Identify which cell holds the provided text, then report its (X, Y) central coordinate. 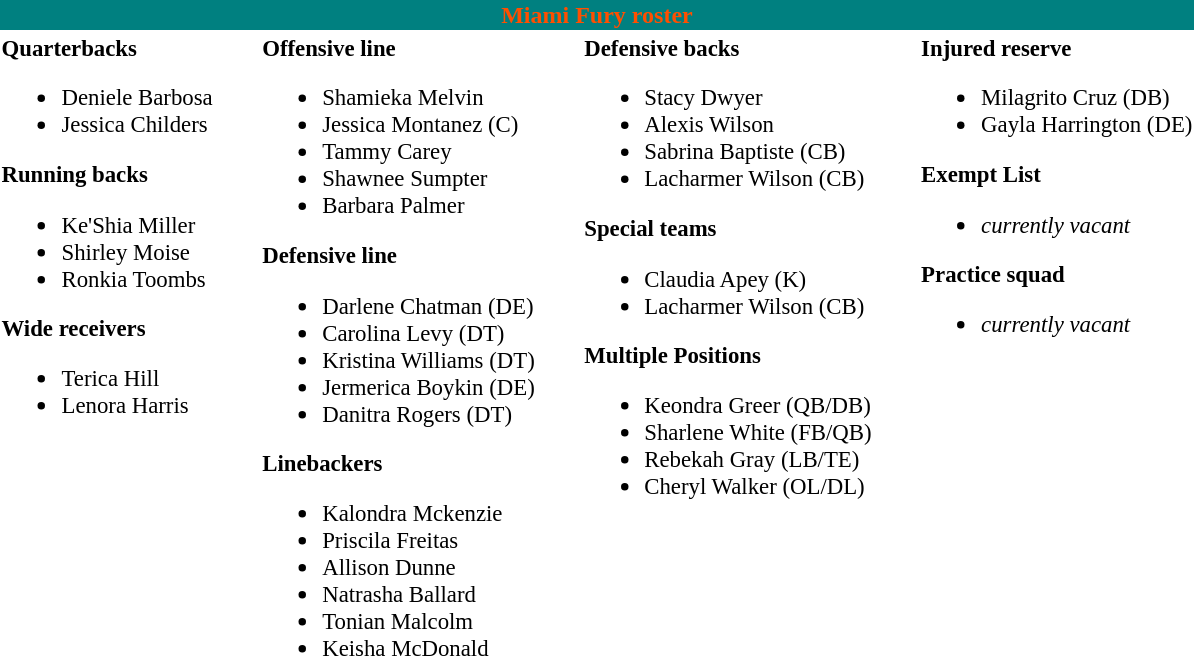
Miami Fury roster (597, 15)
